For the text-containing cell, return its midpoint in [X, Y] coordinate format. 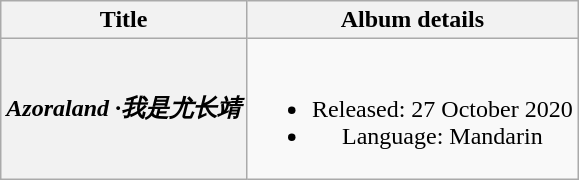
Album details [413, 20]
Title [124, 20]
Released: 27 October 2020Language: Mandarin [413, 109]
Azoraland ·我是尤长靖 [124, 109]
